From the cell containing the given text, extract its center point as (x, y) coordinate. 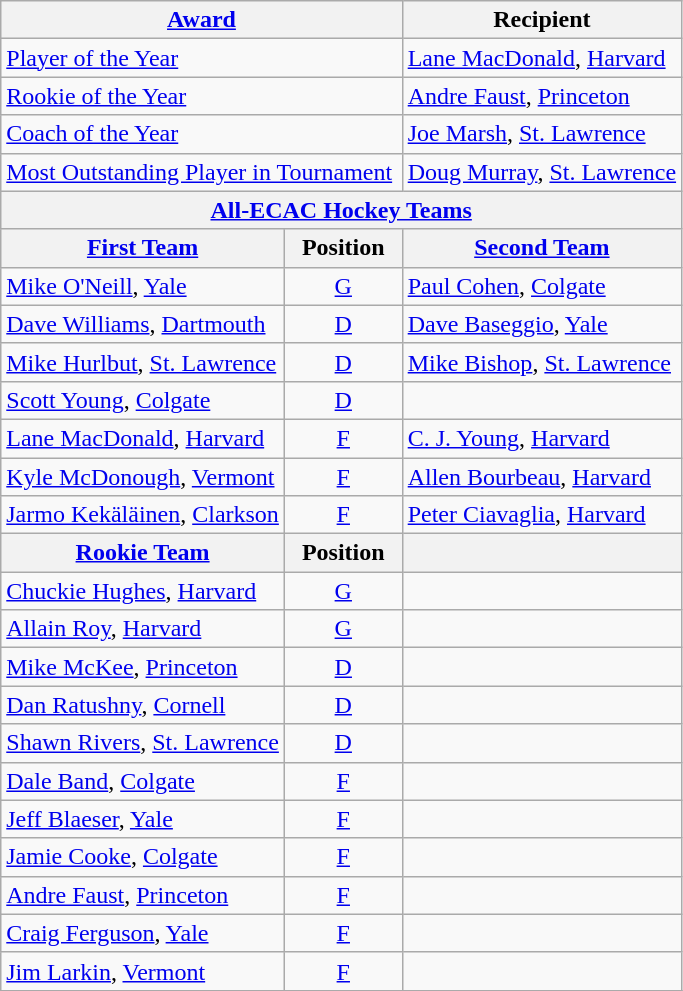
Player of the Year (202, 58)
Dave Baseggio, Yale (542, 324)
Peter Ciavaglia, Harvard (542, 515)
Mike Bishop, St. Lawrence (542, 362)
Allain Roy, Harvard (143, 629)
Joe Marsh, St. Lawrence (542, 134)
Award (202, 20)
Shawn Rivers, St. Lawrence (143, 743)
Dan Ratushny, Cornell (143, 705)
Mike McKee, Princeton (143, 667)
All-ECAC Hockey Teams (342, 210)
Scott Young, Colgate (143, 400)
Second Team (542, 248)
Paul Cohen, Colgate (542, 286)
Doug Murray, St. Lawrence (542, 172)
Rookie Team (143, 553)
Jim Larkin, Vermont (143, 971)
Dale Band, Colgate (143, 781)
Coach of the Year (202, 134)
Craig Ferguson, Yale (143, 933)
Allen Bourbeau, Harvard (542, 477)
Mike O'Neill, Yale (143, 286)
Rookie of the Year (202, 96)
Most Outstanding Player in Tournament (202, 172)
First Team (143, 248)
Jeff Blaeser, Yale (143, 819)
Kyle McDonough, Vermont (143, 477)
Recipient (542, 20)
Mike Hurlbut, St. Lawrence (143, 362)
Chuckie Hughes, Harvard (143, 591)
Jarmo Kekäläinen, Clarkson (143, 515)
Jamie Cooke, Colgate (143, 857)
Dave Williams, Dartmouth (143, 324)
C. J. Young, Harvard (542, 438)
